Detect which cell encompasses the target text, then output its (x, y) center coordinate. 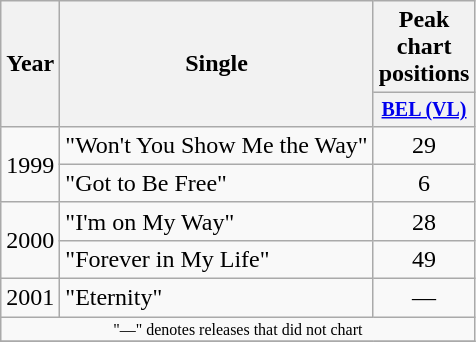
Year (30, 64)
49 (424, 259)
Peak chart positions (424, 47)
BEL (VL) (424, 110)
"Won't You Show Me the Way" (216, 145)
"—" denotes releases that did not chart (238, 329)
28 (424, 221)
"I'm on My Way" (216, 221)
2000 (30, 240)
29 (424, 145)
"Eternity" (216, 298)
1999 (30, 164)
"Forever in My Life" (216, 259)
"Got to Be Free" (216, 183)
— (424, 298)
6 (424, 183)
Single (216, 64)
2001 (30, 298)
